Locate the cell with the specified text and output its [x, y] center coordinate. 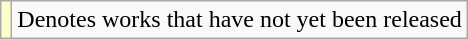
Denotes works that have not yet been released [240, 20]
